Identify which cell holds the provided text, then report its [x, y] central coordinate. 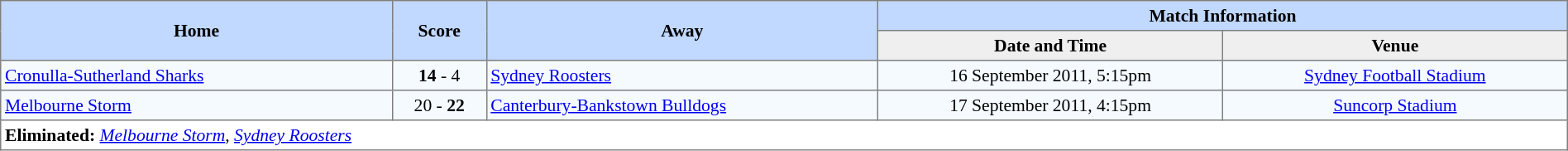
Date and Time [1050, 46]
20 - 22 [439, 105]
Home [197, 31]
Sydney Roosters [682, 75]
Score [439, 31]
Sydney Football Stadium [1394, 75]
Match Information [1223, 16]
Venue [1394, 46]
Cronulla-Sutherland Sharks [197, 75]
Eliminated: Melbourne Storm, Sydney Roosters [784, 135]
16 September 2011, 5:15pm [1050, 75]
Suncorp Stadium [1394, 105]
17 September 2011, 4:15pm [1050, 105]
Away [682, 31]
Canterbury-Bankstown Bulldogs [682, 105]
Melbourne Storm [197, 105]
14 - 4 [439, 75]
